Scan for the cell matching the given text and deliver its [x, y] coordinate at center. 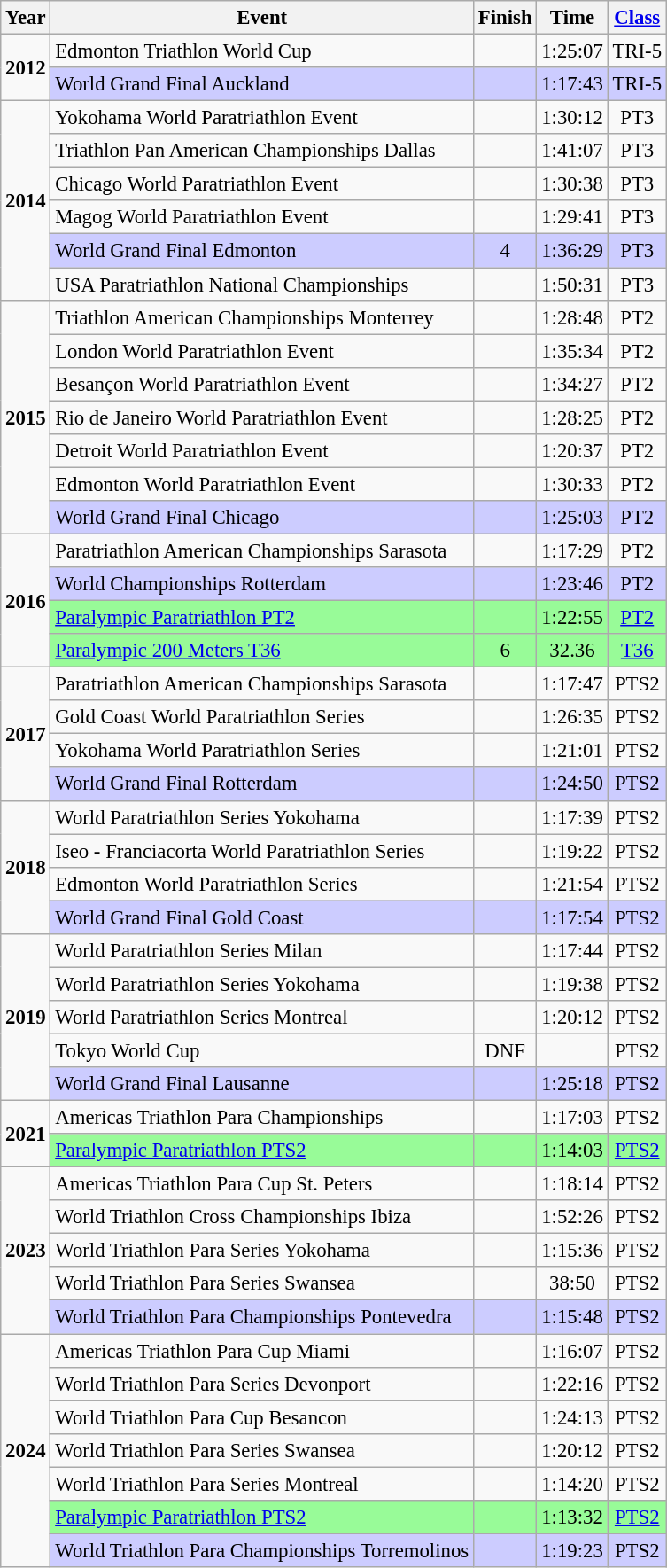
1:28:48 [572, 317]
Edmonton World Paratriathlon Series [262, 884]
Yokohama World Paratriathlon Series [262, 751]
32.36 [572, 651]
1:25:18 [572, 1084]
Triathlon Pan American Championships Dallas [262, 151]
2016 [26, 600]
1:25:07 [572, 51]
1:17:43 [572, 84]
1:23:46 [572, 584]
World Grand Final Gold Coast [262, 917]
1:25:03 [572, 518]
1:17:03 [572, 1118]
World Grand Final Rotterdam [262, 784]
Magog World Paratriathlon Event [262, 217]
World Paratriathlon Series Montreal [262, 1018]
Event [262, 18]
Chicago World Paratriathlon Event [262, 184]
Yokohama World Paratriathlon Event [262, 118]
World Grand Final Edmonton [262, 251]
2014 [26, 201]
1:19:22 [572, 851]
1:22:55 [572, 618]
Finish [505, 18]
2021 [26, 1135]
Class [637, 18]
World Grand Final Chicago [262, 518]
1:15:48 [572, 1317]
Paralympic Paratriathlon PT2 [262, 618]
2023 [26, 1251]
Iseo - Franciacorta World Paratriathlon Series [262, 851]
1:30:38 [572, 184]
2017 [26, 734]
1:26:35 [572, 717]
2015 [26, 417]
1:50:31 [572, 285]
1:21:54 [572, 884]
World Triathlon Para Championships Pontevedra [262, 1317]
1:18:14 [572, 1184]
Paralympic 200 Meters T36 [262, 651]
2019 [26, 1018]
1:35:34 [572, 351]
1:14:03 [572, 1151]
2012 [26, 67]
1:21:01 [572, 751]
World Grand Final Lausanne [262, 1084]
USA Paratriathlon National Championships [262, 285]
1:15:36 [572, 1251]
1:30:12 [572, 118]
World Grand Final Auckland [262, 84]
London World Paratriathlon Event [262, 351]
Edmonton Triathlon World Cup [262, 51]
1:14:20 [572, 1484]
6 [505, 651]
Year [26, 18]
Tokyo World Cup [262, 1050]
1:16:07 [572, 1351]
1:29:41 [572, 217]
1:28:25 [572, 417]
2024 [26, 1450]
Rio de Janeiro World Paratriathlon Event [262, 417]
World Triathlon Para Series Yokohama [262, 1251]
1:17:29 [572, 550]
1:17:39 [572, 817]
World Triathlon Para Cup Besancon [262, 1417]
World Triathlon Para Championships Torremolinos [262, 1550]
Time [572, 18]
DNF [505, 1050]
World Paratriathlon Series Milan [262, 951]
1:41:07 [572, 151]
1:19:23 [572, 1550]
2018 [26, 867]
1:24:50 [572, 784]
Americas Triathlon Para Championships [262, 1118]
Detroit World Paratriathlon Event [262, 451]
1:20:37 [572, 451]
World Triathlon Cross Championships Ibiza [262, 1217]
1:34:27 [572, 384]
1:17:54 [572, 917]
Edmonton World Paratriathlon Event [262, 484]
World Triathlon Para Series Montreal [262, 1484]
1:22:16 [572, 1384]
Americas Triathlon Para Cup Miami [262, 1351]
38:50 [572, 1284]
1:17:44 [572, 951]
Besançon World Paratriathlon Event [262, 384]
1:24:13 [572, 1417]
World Championships Rotterdam [262, 584]
1:19:38 [572, 984]
1:17:47 [572, 684]
Americas Triathlon Para Cup St. Peters [262, 1184]
1:30:33 [572, 484]
1:52:26 [572, 1217]
1:36:29 [572, 251]
T36 [637, 651]
World Triathlon Para Series Devonport [262, 1384]
Gold Coast World Paratriathlon Series [262, 717]
4 [505, 251]
1:13:32 [572, 1517]
Triathlon American Championships Monterrey [262, 317]
